Extract the [x, y] coordinate from the center of the cell holding the provided text.  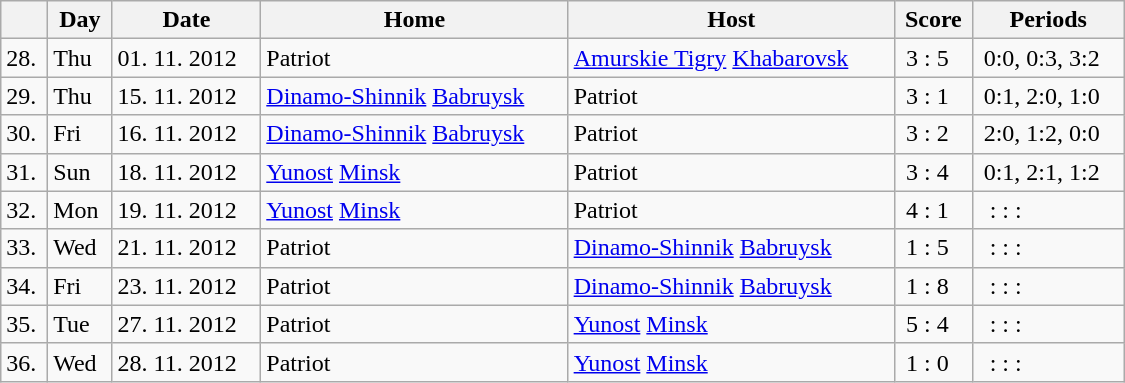
1 : 0 [934, 362]
3 : 2 [934, 134]
33. [24, 248]
15. 11. 2012 [186, 96]
Mon [80, 210]
21. 11. 2012 [186, 248]
19. 11. 2012 [186, 210]
Sun [80, 172]
29. [24, 96]
Score [934, 20]
4 : 1 [934, 210]
27. 11. 2012 [186, 324]
Date [186, 20]
31. [24, 172]
3 : 4 [934, 172]
Home [414, 20]
16. 11. 2012 [186, 134]
28. [24, 58]
3 : 1 [934, 96]
Host [731, 20]
28. 11. 2012 [186, 362]
Amurskie Tigry Khabarovsk [731, 58]
5 : 4 [934, 324]
0:1, 2:0, 1:0 [1048, 96]
32. [24, 210]
18. 11. 2012 [186, 172]
0:1, 2:1, 1:2 [1048, 172]
Day [80, 20]
23. 11. 2012 [186, 286]
Tue [80, 324]
3 : 5 [934, 58]
2:0, 1:2, 0:0 [1048, 134]
01. 11. 2012 [186, 58]
0:0, 0:3, 3:2 [1048, 58]
36. [24, 362]
34. [24, 286]
1 : 8 [934, 286]
30. [24, 134]
35. [24, 324]
1 : 5 [934, 248]
Periods [1048, 20]
